Find where the given text appears and provide that cell's center as [X, Y] coordinate. 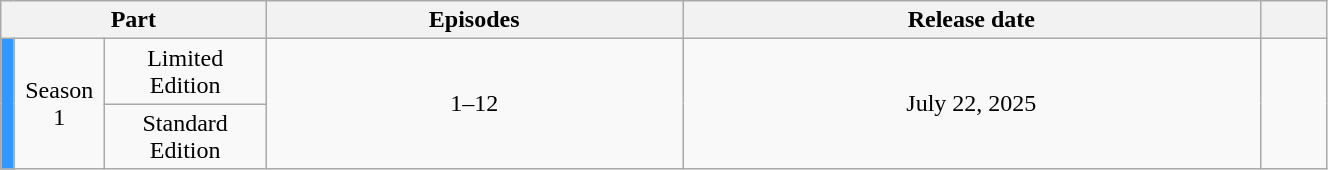
Release date [972, 20]
Episodes [474, 20]
Season 1 [59, 104]
1–12 [474, 104]
Limited Edition [184, 72]
July 22, 2025 [972, 104]
Part [134, 20]
Standard Edition [184, 136]
